Locate the cell with the specified text and output its (x, y) center coordinate. 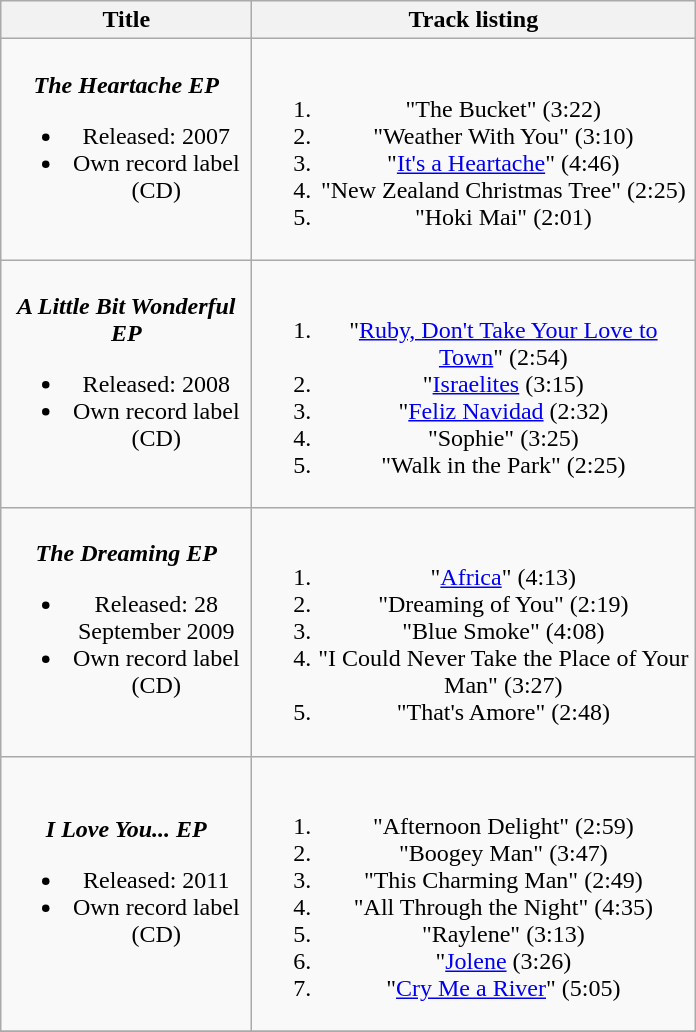
"The Bucket" (3:22)"Weather With You" (3:10)"It's a Heartache" (4:46)"New Zealand Christmas Tree" (2:25)"Hoki Mai" (2:01) (474, 150)
A Little Bit Wonderful EPReleased: 2008Own record label (CD) (126, 384)
Track listing (474, 20)
The Dreaming EPReleased: 28 September 2009Own record label (CD) (126, 632)
The Heartache EPReleased: 2007Own record label (CD) (126, 150)
"Africa" (4:13)"Dreaming of You" (2:19)"Blue Smoke" (4:08)"I Could Never Take the Place of Your Man" (3:27)"That's Amore" (2:48) (474, 632)
"Ruby, Don't Take Your Love to Town" (2:54)"Israelites (3:15)"Feliz Navidad (2:32)"Sophie" (3:25)"Walk in the Park" (2:25) (474, 384)
I Love You... EPReleased: 2011Own record label (CD) (126, 894)
Title (126, 20)
